Determine the [x, y] coordinate at the center of the cell enclosing the given text.  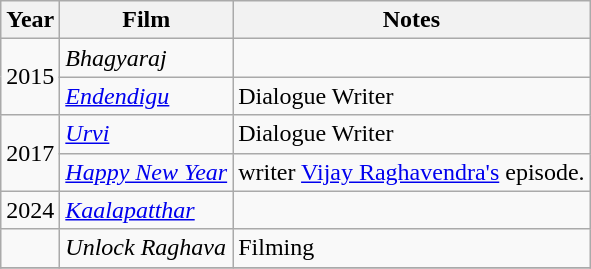
2024 [30, 210]
Endendigu [146, 96]
Year [30, 20]
Film [146, 20]
Kaalapatthar [146, 210]
Urvi [146, 134]
2017 [30, 153]
Notes [412, 20]
Filming [412, 248]
writer Vijay Raghavendra's episode. [412, 172]
Happy New Year [146, 172]
Unlock Raghava [146, 248]
2015 [30, 77]
Bhagyaraj [146, 58]
